Scan for the cell matching the given text and deliver its (X, Y) coordinate at center. 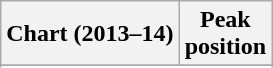
Chart (2013–14) (90, 34)
Peakposition (225, 34)
